Output the [x, y] coordinate of the center of the cell containing the given text.  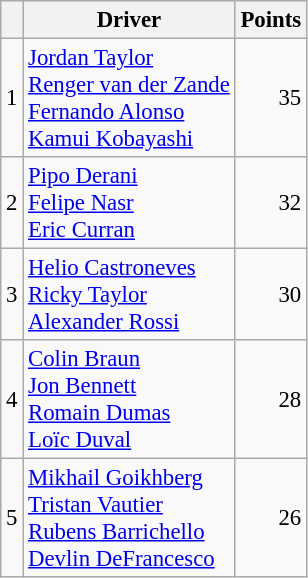
Driver [129, 20]
30 [270, 295]
32 [270, 203]
28 [270, 400]
35 [270, 98]
26 [270, 518]
5 [12, 518]
Mikhail Goikhberg Tristan Vautier Rubens Barrichello Devlin DeFrancesco [129, 518]
Points [270, 20]
3 [12, 295]
2 [12, 203]
Colin Braun Jon Bennett Romain Dumas Loïc Duval [129, 400]
1 [12, 98]
Helio Castroneves Ricky Taylor Alexander Rossi [129, 295]
Pipo Derani Felipe Nasr Eric Curran [129, 203]
4 [12, 400]
Jordan Taylor Renger van der Zande Fernando Alonso Kamui Kobayashi [129, 98]
